Find where the given text appears and provide that cell's center as (x, y) coordinate. 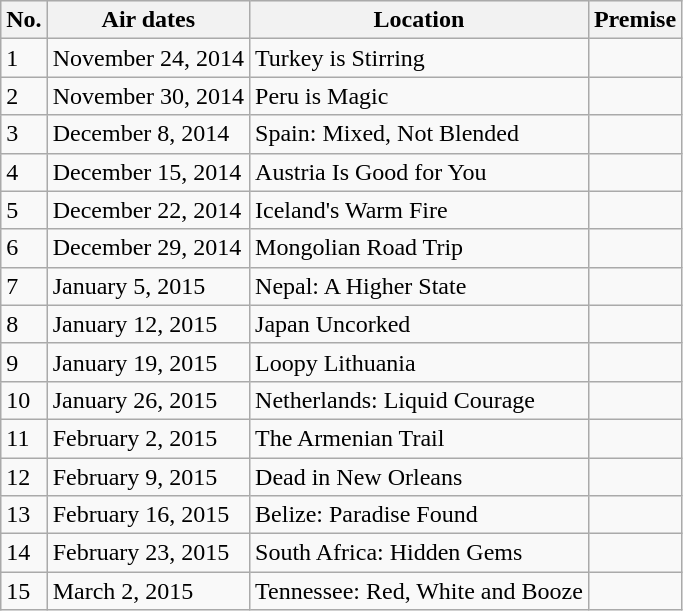
6 (24, 248)
February 2, 2015 (148, 438)
November 30, 2014 (148, 96)
Dead in New Orleans (420, 477)
13 (24, 515)
Nepal: A Higher State (420, 286)
11 (24, 438)
Loopy Lithuania (420, 362)
February 9, 2015 (148, 477)
Belize: Paradise Found (420, 515)
The Armenian Trail (420, 438)
Iceland's Warm Fire (420, 210)
Peru is Magic (420, 96)
8 (24, 324)
Spain: Mixed, Not Blended (420, 134)
No. (24, 20)
December 8, 2014 (148, 134)
February 16, 2015 (148, 515)
Air dates (148, 20)
2 (24, 96)
14 (24, 553)
Austria Is Good for You (420, 172)
January 5, 2015 (148, 286)
December 29, 2014 (148, 248)
December 15, 2014 (148, 172)
4 (24, 172)
Mongolian Road Trip (420, 248)
9 (24, 362)
South Africa: Hidden Gems (420, 553)
Japan Uncorked (420, 324)
10 (24, 400)
12 (24, 477)
Premise (634, 20)
January 12, 2015 (148, 324)
Tennessee: Red, White and Booze (420, 591)
3 (24, 134)
15 (24, 591)
Turkey is Stirring (420, 58)
November 24, 2014 (148, 58)
December 22, 2014 (148, 210)
Netherlands: Liquid Courage (420, 400)
January 26, 2015 (148, 400)
7 (24, 286)
March 2, 2015 (148, 591)
January 19, 2015 (148, 362)
1 (24, 58)
5 (24, 210)
February 23, 2015 (148, 553)
Location (420, 20)
